Pinpoint the cell where the given text exists, returning its [x, y] midpoint coordinate. 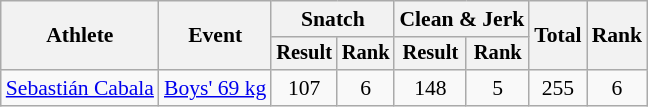
Total [558, 36]
Snatch [332, 19]
107 [304, 88]
Athlete [80, 36]
5 [498, 88]
Clean & Jerk [462, 19]
148 [430, 88]
Event [215, 36]
Sebastián Cabala [80, 88]
Boys' 69 kg [215, 88]
255 [558, 88]
